Return the (X, Y) coordinate for the center point of the cell that contains the specified text.  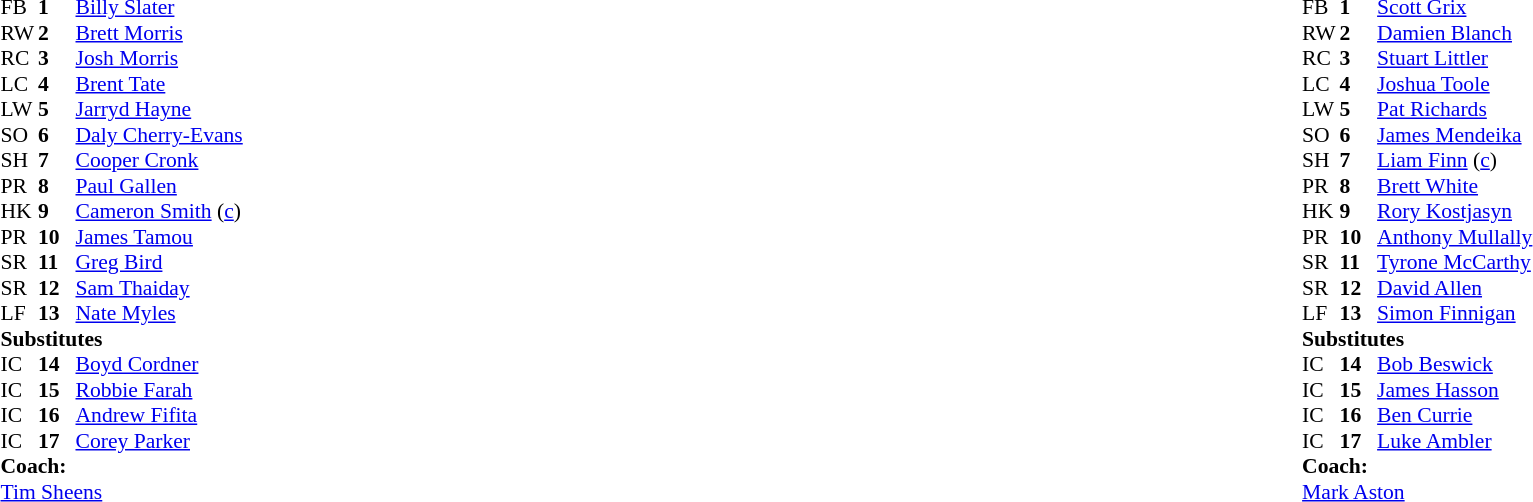
Brett White (1454, 186)
Greg Bird (160, 263)
Nate Myles (160, 313)
Corey Parker (160, 441)
Tyrone McCarthy (1454, 263)
David Allen (1454, 288)
Stuart Littler (1454, 59)
Simon Finnigan (1454, 313)
Boyd Cordner (160, 365)
James Hasson (1454, 390)
Cameron Smith (c) (160, 211)
Jarryd Hayne (160, 109)
Brent Tate (160, 84)
Sam Thaiday (160, 288)
Joshua Toole (1454, 84)
Damien Blanch (1454, 33)
Ben Currie (1454, 415)
Luke Ambler (1454, 441)
Anthony Mullally (1454, 237)
James Tamou (160, 237)
Paul Gallen (160, 186)
Andrew Fifita (160, 415)
James Mendeika (1454, 135)
Josh Morris (160, 59)
Robbie Farah (160, 390)
Bob Beswick (1454, 365)
Daly Cherry-Evans (160, 135)
Liam Finn (c) (1454, 161)
Cooper Cronk (160, 161)
Brett Morris (160, 33)
Rory Kostjasyn (1454, 211)
Pat Richards (1454, 109)
